Provide the [x, y] coordinate of the cell's center where the given text is located.  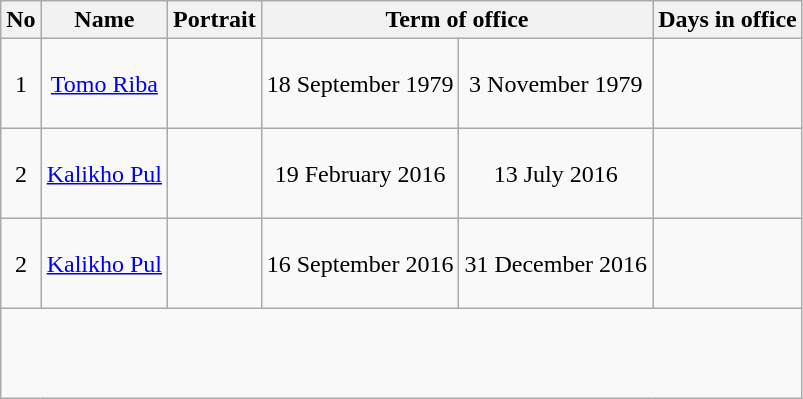
Term of office [456, 20]
13 July 2016 [556, 174]
Name [104, 20]
19 February 2016 [360, 174]
16 September 2016 [360, 264]
Tomo Riba [104, 84]
31 December 2016 [556, 264]
1 [21, 84]
18 September 1979 [360, 84]
Portrait [215, 20]
3 November 1979 [556, 84]
No [21, 20]
Days in office [728, 20]
